Search for the cell housing the specified text and yield its [x, y] center coordinate. 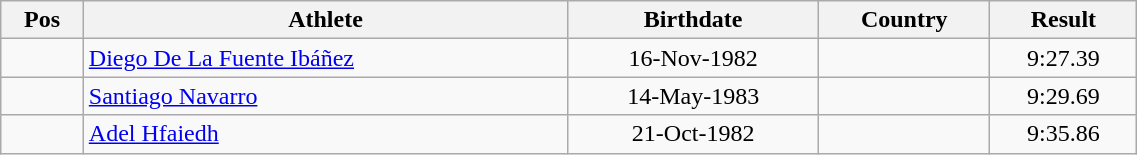
Birthdate [694, 20]
Country [904, 20]
Result [1064, 20]
Diego De La Fuente Ibáñez [325, 58]
Adel Hfaiedh [325, 134]
9:29.69 [1064, 96]
14-May-1983 [694, 96]
9:27.39 [1064, 58]
Pos [42, 20]
Santiago Navarro [325, 96]
21-Oct-1982 [694, 134]
Athlete [325, 20]
16-Nov-1982 [694, 58]
9:35.86 [1064, 134]
